Search for the cell housing the specified text and yield its [X, Y] center coordinate. 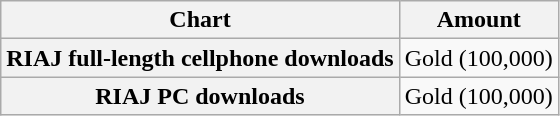
RIAJ full-length cellphone downloads [200, 58]
Chart [200, 20]
RIAJ PC downloads [200, 96]
Amount [478, 20]
